Output the (X, Y) coordinate of the center of the cell containing the given text.  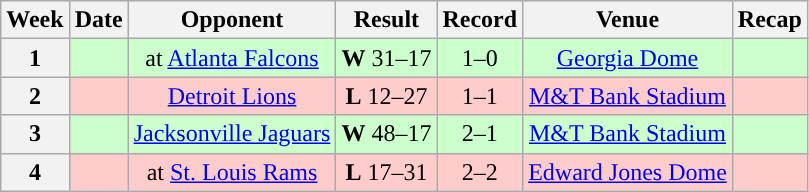
3 (35, 134)
1 (35, 58)
Venue (628, 20)
W 31–17 (386, 58)
Record (480, 20)
1–1 (480, 96)
Georgia Dome (628, 58)
L 12–27 (386, 96)
2–2 (480, 172)
1–0 (480, 58)
2–1 (480, 134)
Recap (770, 20)
L 17–31 (386, 172)
Jacksonville Jaguars (232, 134)
at St. Louis Rams (232, 172)
Edward Jones Dome (628, 172)
Date (98, 20)
at Atlanta Falcons (232, 58)
4 (35, 172)
W 48–17 (386, 134)
2 (35, 96)
Week (35, 20)
Detroit Lions (232, 96)
Opponent (232, 20)
Result (386, 20)
